Search for the cell housing the specified text and yield its [x, y] center coordinate. 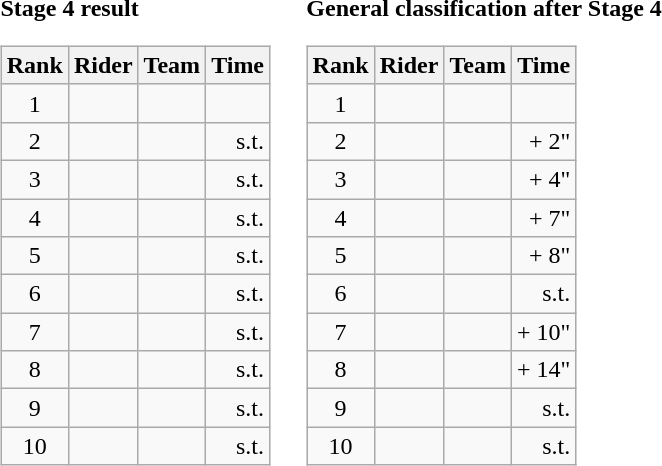
+ 8" [543, 256]
+ 2" [543, 141]
+ 14" [543, 370]
+ 10" [543, 332]
+ 7" [543, 217]
+ 4" [543, 179]
